Provide the [x, y] coordinate of the cell's center where the given text is located.  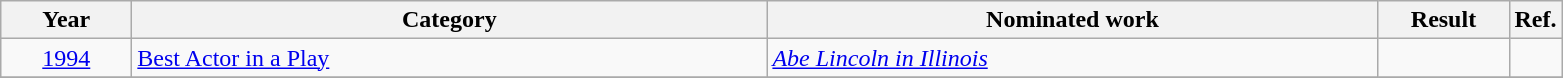
Nominated work [1072, 20]
Abe Lincoln in Illinois [1072, 58]
Year [66, 20]
1994 [66, 58]
Ref. [1536, 20]
Result [1444, 20]
Best Actor in a Play [450, 58]
Category [450, 20]
